Scan for the cell matching the given text and deliver its [X, Y] coordinate at center. 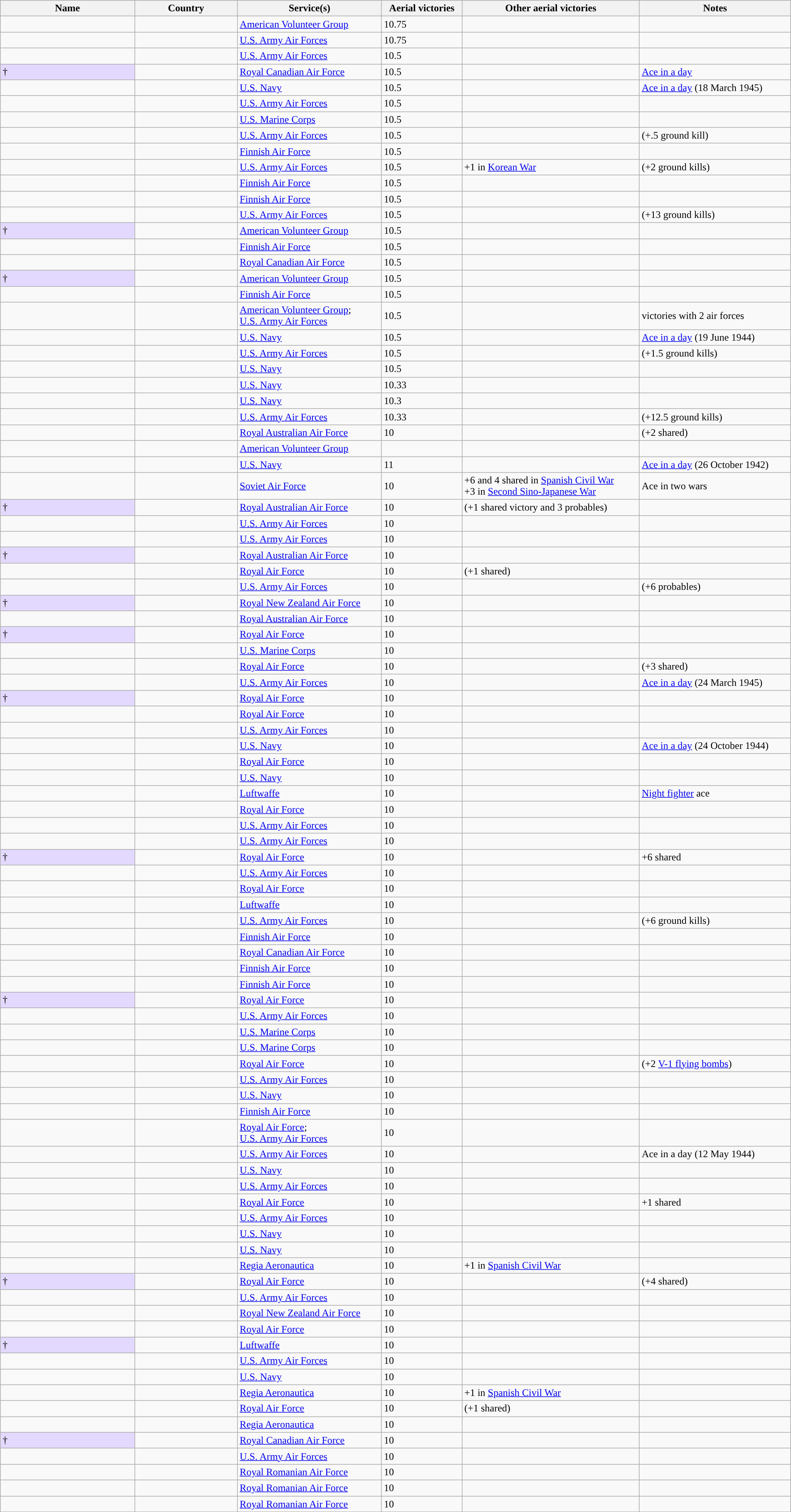
Ace in a day (19 June 1944) [715, 337]
Other aerial victories [551, 8]
(+4 shared) [715, 1282]
(+.5 ground kill) [715, 135]
Ace in two wars [715, 486]
+6 and 4 shared in Spanish Civil War+3 in Second Sino-Japanese War [551, 486]
Service(s) [310, 8]
(+2 shared) [715, 432]
(+1.5 ground kills) [715, 353]
(+12.5 ground kills) [715, 417]
+1 shared [715, 1202]
Ace in a day (12 May 1944) [715, 1154]
Ace in a day (24 March 1945) [715, 682]
Royal Air Force;U.S. Army Air Forces [310, 1133]
victories with 2 air forces [715, 316]
Ace in a day (18 March 1945) [715, 88]
(+6 ground kills) [715, 920]
Name [68, 8]
(+3 shared) [715, 666]
11 [422, 465]
Ace in a day (26 October 1942) [715, 465]
(+6 probables) [715, 587]
10.3 [422, 401]
+6 shared [715, 857]
+1 in Korean War [551, 167]
(+2 V-1 flying bombs) [715, 1064]
(+13 ground kills) [715, 215]
Night fighter ace [715, 794]
Ace in a day (24 October 1944) [715, 746]
Ace in a day [715, 72]
Aerial victories [422, 8]
Soviet Air Force [310, 486]
(+1 shared victory and 3 probables) [551, 508]
American Volunteer Group;U.S. Army Air Forces [310, 316]
Country [186, 8]
(+2 ground kills) [715, 167]
Notes [715, 8]
